Return (X, Y) of the center of cell containing provided text 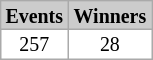
Winners (110, 16)
28 (110, 44)
Events (34, 16)
257 (34, 44)
